Determine the (X, Y) coordinate at the center of the cell enclosing the given text.  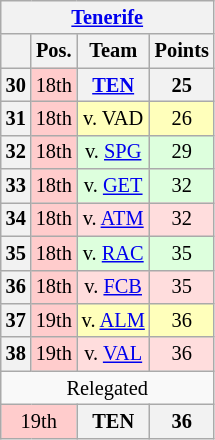
Pos. (54, 51)
Team (114, 51)
Relegated (108, 388)
v. SPG (114, 152)
34 (16, 219)
31 (16, 118)
v. VAD (114, 118)
26 (182, 118)
v. VAL (114, 354)
37 (16, 320)
v. FCB (114, 287)
29 (182, 152)
v. ALM (114, 320)
25 (182, 85)
v. GET (114, 186)
Tenerife (108, 17)
v. ATM (114, 219)
v. RAC (114, 253)
33 (16, 186)
Points (182, 51)
30 (16, 85)
38 (16, 354)
